Extract the [x, y] coordinate from the center of the cell holding the provided text.  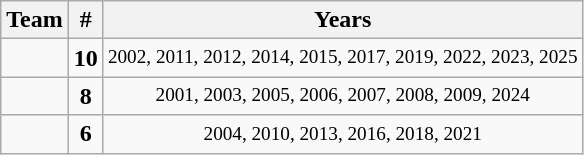
8 [86, 96]
2001, 2003, 2005, 2006, 2007, 2008, 2009, 2024 [342, 96]
10 [86, 58]
2002, 2011, 2012, 2014, 2015, 2017, 2019, 2022, 2023, 2025 [342, 58]
Years [342, 20]
# [86, 20]
6 [86, 134]
Team [35, 20]
2004, 2010, 2013, 2016, 2018, 2021 [342, 134]
